Pinpoint the cell where the given text exists, returning its (X, Y) midpoint coordinate. 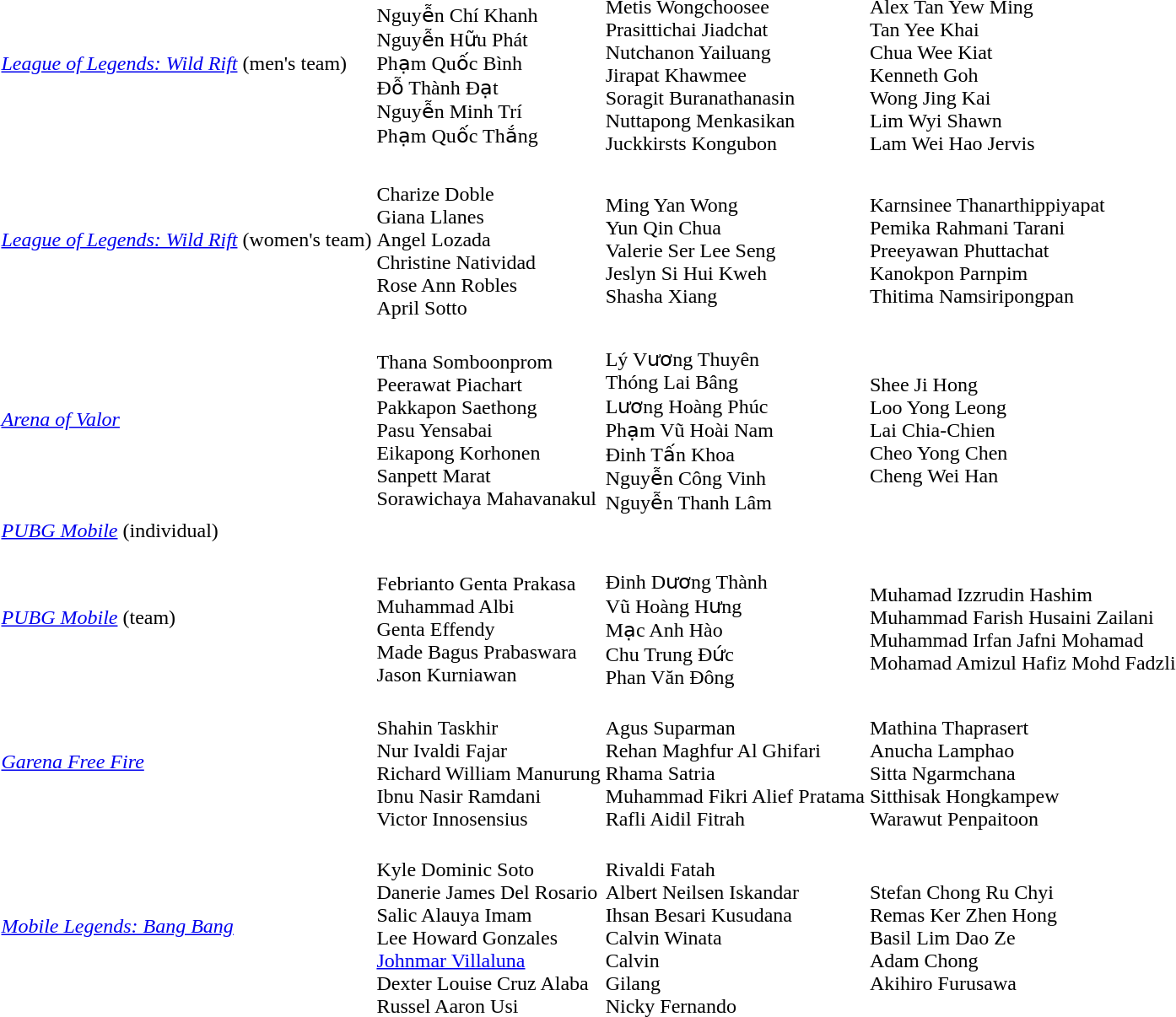
Shahin TaskhirNur Ivaldi FajarRichard William ManurungIbnu Nasir RamdaniVictor Innosensius (488, 762)
Lý Vương ThuyênThóng Lai BângLương Hoàng PhúcPhạm Vũ Hoài NamĐinh Tấn KhoaNguyễn Công VinhNguyễn Thanh Lâm (735, 419)
Garena Free Fire (186, 762)
League of Legends: Wild Rift (women's team) (186, 239)
Thana SomboonpromPeerawat PiachartPakkapon SaethongPasu YensabaiEikapong KorhonenSanpett MaratSorawichaya Mahavanakul (488, 419)
PUBG Mobile (individual) (186, 530)
Đinh Dương ThànhVũ Hoàng HưngMạc Anh HàoChu Trung ĐứcPhan Văn Đông (735, 617)
Charize DobleGiana LlanesAngel LozadaChristine NatividadRose Ann RoblesApril Sotto (488, 239)
Febrianto Genta PrakasaMuhammad AlbiGenta EffendyMade Bagus PrabaswaraJason Kurniawan (488, 617)
Agus SuparmanRehan Maghfur Al GhifariRhama SatriaMuhammad Fikri Alief PratamaRafli Aidil Fitrah (735, 762)
Ming Yan WongYun Qin ChuaValerie Ser Lee SengJeslyn Si Hui KwehShasha Xiang (735, 239)
PUBG Mobile (team) (186, 617)
Arena of Valor (186, 419)
